Search for the cell housing the specified text and yield its (X, Y) center coordinate. 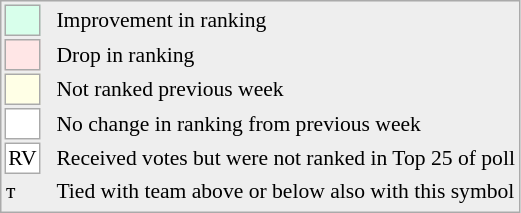
RV (22, 158)
Drop in ranking (286, 55)
Improvement in ranking (286, 20)
Tied with team above or below also with this symbol (286, 191)
Not ranked previous week (286, 90)
Received votes but were not ranked in Top 25 of poll (286, 158)
т (22, 191)
No change in ranking from previous week (286, 124)
